Extract the [X, Y] coordinate from the center of the cell holding the provided text.  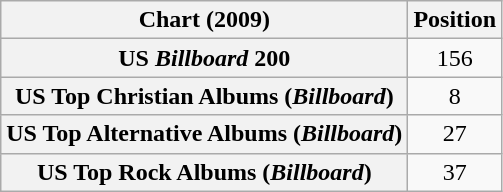
156 [455, 58]
Chart (2009) [204, 20]
8 [455, 96]
37 [455, 172]
Position [455, 20]
27 [455, 134]
US Top Rock Albums (Billboard) [204, 172]
US Top Christian Albums (Billboard) [204, 96]
US Top Alternative Albums (Billboard) [204, 134]
US Billboard 200 [204, 58]
